Locate the cell with the specified text and output its [X, Y] center coordinate. 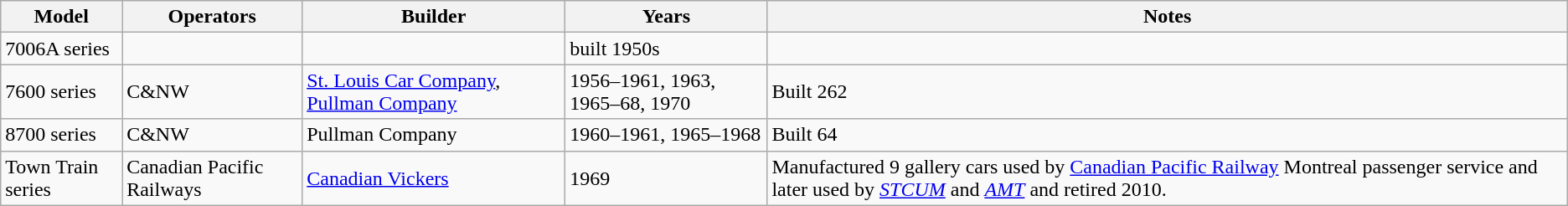
1960–1961, 1965–1968 [667, 135]
Canadian Pacific Railways [213, 178]
Pullman Company [434, 135]
1969 [667, 178]
Manufactured 9 gallery cars used by Canadian Pacific Railway Montreal passenger service and later used by STCUM and AMT and retired 2010. [1168, 178]
1956–1961, 1963, 1965–68, 1970 [667, 92]
Built 262 [1168, 92]
built 1950s [667, 49]
St. Louis Car Company, Pullman Company [434, 92]
Canadian Vickers [434, 178]
7600 series [62, 92]
Operators [213, 17]
Town Train series [62, 178]
Builder [434, 17]
Notes [1168, 17]
8700 series [62, 135]
Years [667, 17]
Model [62, 17]
7006A series [62, 49]
Built 64 [1168, 135]
